Extract the [X, Y] coordinate from the center of the cell holding the provided text.  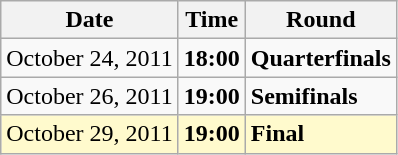
Date [90, 20]
Final [320, 134]
Quarterfinals [320, 58]
Round [320, 20]
October 24, 2011 [90, 58]
October 26, 2011 [90, 96]
Semifinals [320, 96]
18:00 [212, 58]
Time [212, 20]
October 29, 2011 [90, 134]
